Capture the cell that displays the provided text and extract its (X, Y) central coordinate. 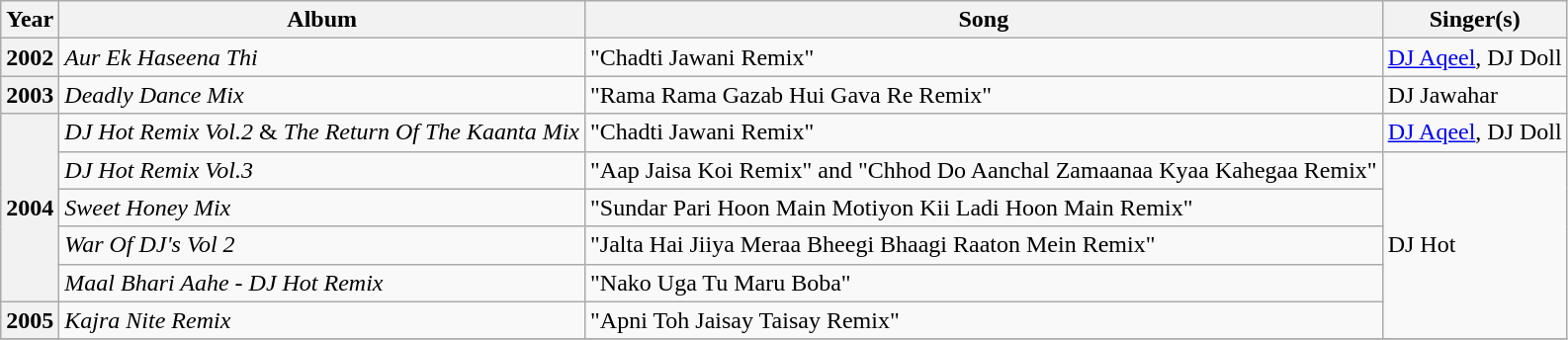
Sweet Honey Mix (322, 208)
"Jalta Hai Jiiya Meraa Bheegi Bhaagi Raaton Mein Remix" (983, 245)
2005 (30, 320)
"Rama Rama Gazab Hui Gava Re Remix" (983, 95)
2002 (30, 57)
"Sundar Pari Hoon Main Motiyon Kii Ladi Hoon Main Remix" (983, 208)
"Aap Jaisa Koi Remix" and "Chhod Do Aanchal Zamaanaa Kyaa Kahegaa Remix" (983, 170)
2004 (30, 208)
Song (983, 20)
Maal Bhari Aahe - DJ Hot Remix (322, 283)
Deadly Dance Mix (322, 95)
DJ Hot (1475, 245)
"Nako Uga Tu Maru Boba" (983, 283)
Kajra Nite Remix (322, 320)
DJ Hot Remix Vol.2 & The Return Of The Kaanta Mix (322, 132)
War Of DJ's Vol 2 (322, 245)
Aur Ek Haseena Thi (322, 57)
2003 (30, 95)
DJ Jawahar (1475, 95)
Year (30, 20)
Album (322, 20)
"Apni Toh Jaisay Taisay Remix" (983, 320)
DJ Hot Remix Vol.3 (322, 170)
Singer(s) (1475, 20)
